Detect which cell encompasses the target text, then output its [x, y] center coordinate. 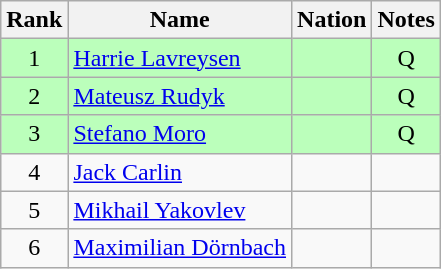
Mikhail Yakovlev [180, 210]
Notes [406, 20]
Jack Carlin [180, 172]
2 [34, 96]
Nation [332, 20]
Harrie Lavreysen [180, 58]
Rank [34, 20]
5 [34, 210]
4 [34, 172]
6 [34, 248]
Mateusz Rudyk [180, 96]
3 [34, 134]
Stefano Moro [180, 134]
Maximilian Dörnbach [180, 248]
1 [34, 58]
Name [180, 20]
